Pinpoint the cell where the given text exists, returning its [x, y] midpoint coordinate. 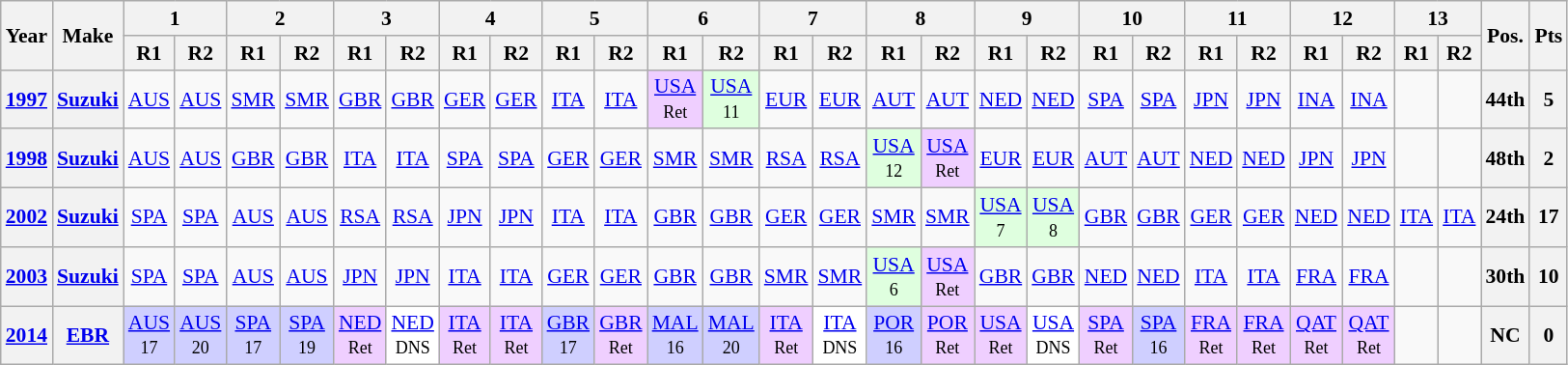
AUS20 [201, 336]
48th [1505, 158]
AUS17 [149, 336]
1997 [27, 98]
2014 [27, 336]
2003 [27, 276]
USA8 [1054, 218]
EBR [88, 336]
0 [1548, 336]
Make [88, 35]
7 [812, 18]
MAL16 [675, 336]
24th [1505, 218]
PORRet [948, 336]
9 [1027, 18]
SPA16 [1158, 336]
1998 [27, 158]
Year [27, 35]
USADNS [1054, 336]
8 [921, 18]
11 [1237, 18]
NEDDNS [413, 336]
GBR17 [569, 336]
1 [176, 18]
USA7 [1002, 218]
3 [386, 18]
NC [1505, 336]
17 [1548, 218]
12 [1343, 18]
4 [490, 18]
Pos. [1505, 35]
13 [1438, 18]
SPARet [1106, 336]
SPA19 [307, 336]
USA12 [894, 158]
MAL20 [731, 336]
GBRRet [621, 336]
NEDRet [361, 336]
ITADNS [840, 336]
6 [703, 18]
POR16 [894, 336]
30th [1505, 276]
SPA17 [253, 336]
Pts [1548, 35]
44th [1505, 98]
USA11 [731, 98]
USA6 [894, 276]
2002 [27, 218]
